Locate the cell with the specified text and output its [X, Y] center coordinate. 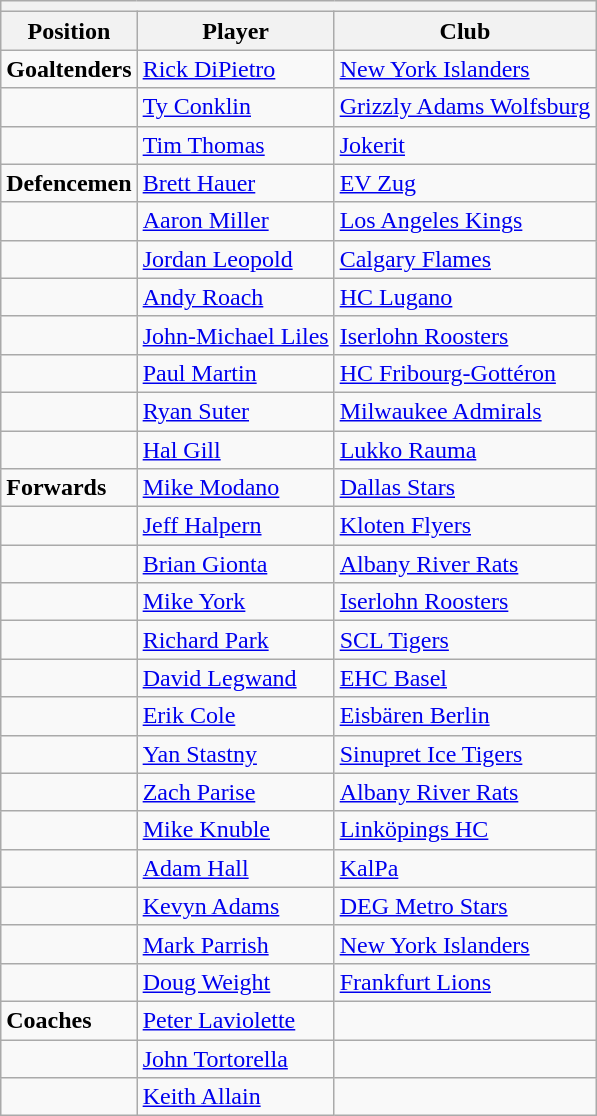
HC Lugano [465, 297]
Player [236, 31]
Richard Park [236, 640]
Brian Gionta [236, 564]
Los Angeles Kings [465, 221]
Doug Weight [236, 982]
Rick DiPietro [236, 69]
Goaltenders [69, 69]
Jeff Halpern [236, 526]
HC Fribourg-Gottéron [465, 373]
Sinupret Ice Tigers [465, 754]
Mike Modano [236, 488]
Grizzly Adams Wolfsburg [465, 107]
Frankfurt Lions [465, 982]
Jordan Leopold [236, 259]
Forwards [69, 488]
DEG Metro Stars [465, 906]
Coaches [69, 1020]
Peter Laviolette [236, 1020]
Position [69, 31]
Lukko Rauma [465, 449]
Kloten Flyers [465, 526]
Mike York [236, 602]
Andy Roach [236, 297]
Aaron Miller [236, 221]
Dallas Stars [465, 488]
Zach Parise [236, 792]
Defencemen [69, 183]
Erik Cole [236, 716]
Brett Hauer [236, 183]
John-Michael Liles [236, 335]
Calgary Flames [465, 259]
Ty Conklin [236, 107]
Ryan Suter [236, 411]
Club [465, 31]
Linköpings HC [465, 830]
Yan Stastny [236, 754]
Keith Allain [236, 1097]
Paul Martin [236, 373]
EHC Basel [465, 678]
Tim Thomas [236, 145]
Jokerit [465, 145]
David Legwand [236, 678]
Eisbären Berlin [465, 716]
John Tortorella [236, 1059]
Adam Hall [236, 868]
Mark Parrish [236, 944]
Mike Knuble [236, 830]
Hal Gill [236, 449]
KalPa [465, 868]
Kevyn Adams [236, 906]
Milwaukee Admirals [465, 411]
SCL Tigers [465, 640]
EV Zug [465, 183]
